Search for the cell housing the specified text and yield its [x, y] center coordinate. 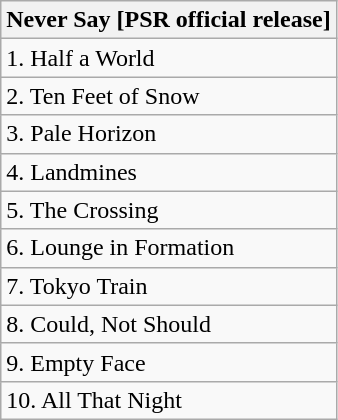
2. Ten Feet of Snow [168, 96]
7. Tokyo Train [168, 286]
9. Empty Face [168, 362]
5. The Crossing [168, 210]
8. Could, Not Should [168, 324]
Never Say [PSR official release] [168, 20]
10. All That Night [168, 400]
3. Pale Horizon [168, 134]
1. Half a World [168, 58]
6. Lounge in Formation [168, 248]
4. Landmines [168, 172]
